Return the (X, Y) coordinate for the center point of the cell that contains the specified text.  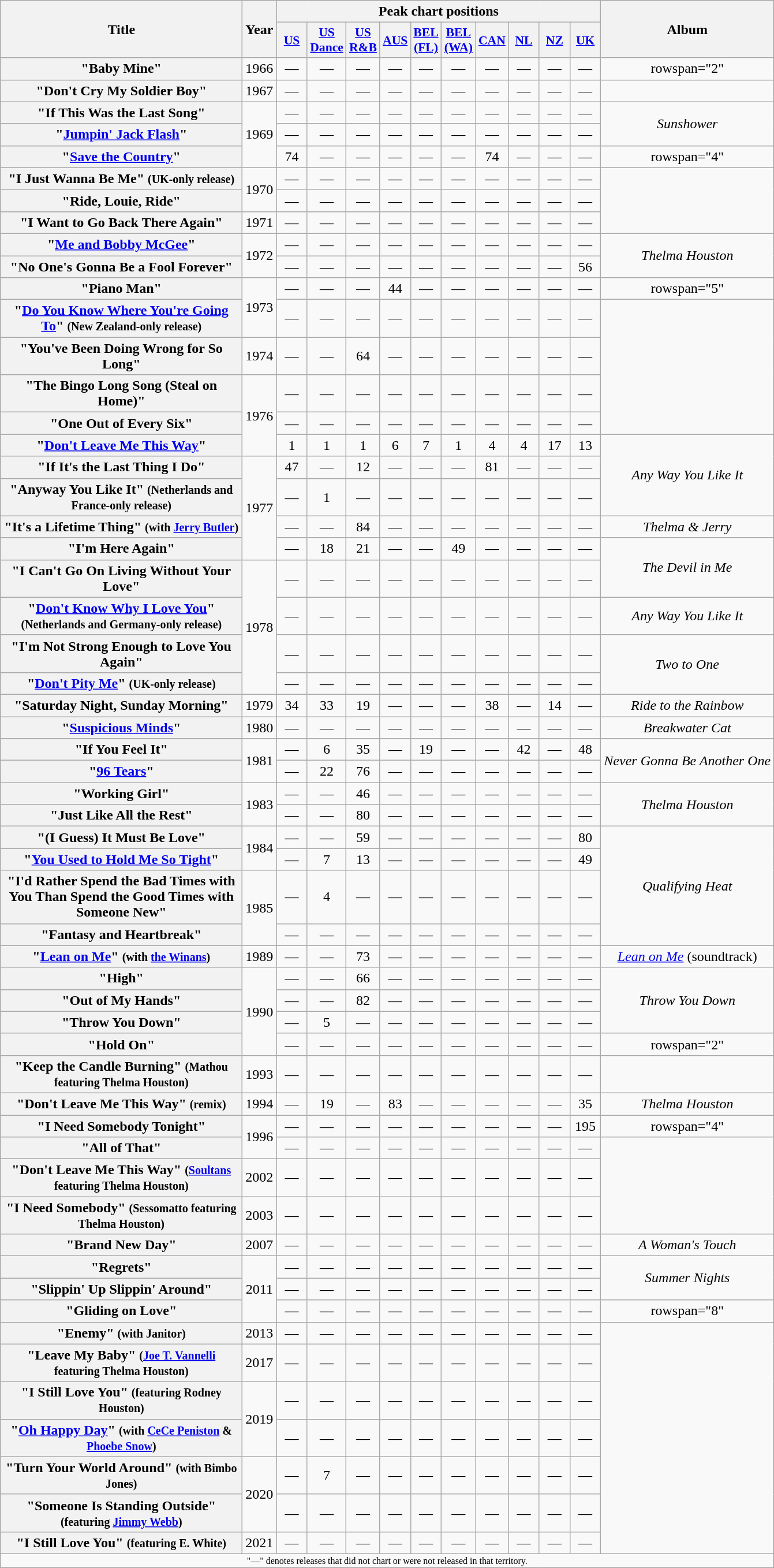
1980 (260, 727)
"No One's Gonna Be a Fool Forever" (121, 266)
76 (363, 772)
33 (327, 705)
BEL (FL) (426, 40)
NL (524, 40)
"Lean on Me" (with the Winans) (121, 956)
81 (492, 467)
18 (327, 549)
1974 (260, 356)
"Baby Mine" (121, 69)
"Ride, Louie, Ride" (121, 200)
Ride to the Rainbow (687, 705)
34 (292, 705)
CAN (492, 40)
2013 (260, 1333)
AUS (395, 40)
"Do You Know Where You're Going To" (New Zealand-only release) (121, 319)
1976 (260, 416)
1985 (260, 908)
"It's a Lifetime Thing" (with Jerry Butler) (121, 527)
47 (292, 467)
"I'd Rather Spend the Bad Times with You Than Spend the Good Times with Someone New" (121, 897)
"You Used to Hold Me So Tight" (121, 859)
Two to One (687, 664)
"I Still Love You" (featuring Rodney Houston) (121, 1400)
1983 (260, 805)
2007 (260, 1245)
1979 (260, 705)
BEL (WA) (458, 40)
"—" denotes releases that did not chart or were not released in that territory. (387, 1560)
48 (585, 750)
2017 (260, 1363)
1973 (260, 307)
"If This Was the Last Song" (121, 113)
21 (363, 549)
12 (363, 467)
Title (121, 29)
The Devil in Me (687, 567)
"Keep the Candle Burning" (Mathou featuring Thelma Houston) (121, 1074)
64 (363, 356)
42 (524, 750)
"Don't Leave Me This Way" (remix) (121, 1104)
82 (363, 1000)
"I Can't Go On Living Without Your Love" (121, 579)
"I Want to Go Back There Again" (121, 222)
66 (363, 978)
1969 (260, 135)
"Don't Leave Me This Way" (121, 445)
2003 (260, 1215)
A Woman's Touch (687, 1245)
"Don't Cry My Soldier Boy" (121, 91)
Never Gonna Be Another One (687, 761)
1967 (260, 91)
2019 (260, 1419)
1970 (260, 189)
"Turn Your World Around" (with Bimbo Jones) (121, 1475)
2020 (260, 1494)
22 (327, 772)
"Don't Know Why I Love You" (Netherlands and Germany-only release) (121, 616)
1989 (260, 956)
"Oh Happy Day" (with CeCe Peniston & Phoebe Snow) (121, 1438)
"I'm Here Again" (121, 549)
1977 (260, 508)
"If You Feel It" (121, 750)
"Don't Pity Me" (UK-only release) (121, 683)
Breakwater Cat (687, 727)
"Me and Bobby McGee" (121, 244)
"I Need Somebody Tonight" (121, 1126)
14 (554, 705)
59 (363, 837)
"High" (121, 978)
"All of That" (121, 1148)
"Leave My Baby" (Joe T. Vannelli featuring Thelma Houston) (121, 1363)
84 (363, 527)
2021 (260, 1543)
Peak chart positions (439, 12)
Thelma & Jerry (687, 527)
"Working Girl" (121, 794)
Qualifying Heat (687, 886)
"You've Been Doing Wrong for So Long" (121, 356)
"(I Guess) It Must Be Love" (121, 837)
"I Still Love You" (featuring E. White) (121, 1543)
"Piano Man" (121, 289)
1990 (260, 1011)
US (292, 40)
"Slippin' Up Slippin' Around" (121, 1289)
"Someone Is Standing Outside" (featuring Jimmy Webb) (121, 1513)
46 (363, 794)
NZ (554, 40)
1981 (260, 761)
Sunshower (687, 124)
"Out of My Hands" (121, 1000)
44 (395, 289)
56 (585, 266)
Summer Nights (687, 1278)
"Don't Leave Me This Way" (Soultans featuring Thelma Houston) (121, 1178)
195 (585, 1126)
"One Out of Every Six" (121, 423)
1971 (260, 222)
rowspan="8" (687, 1311)
Album (687, 29)
"Save the Country" (121, 157)
"Gliding on Love" (121, 1311)
"96 Tears" (121, 772)
"Anyway You Like It" (Netherlands and France-only release) (121, 497)
38 (492, 705)
"I'm Not Strong Enough to Love You Again" (121, 654)
"I Need Somebody" (Sessomatto featuring Thelma Houston) (121, 1215)
US Dance (327, 40)
73 (363, 956)
"I Just Wanna Be Me" (UK-only release) (121, 178)
1984 (260, 848)
2011 (260, 1289)
"The Bingo Long Song (Steal on Home)" (121, 394)
Year (260, 29)
1993 (260, 1074)
"Just Like All the Rest" (121, 815)
UK (585, 40)
US R&B (363, 40)
"Hold On" (121, 1044)
2002 (260, 1178)
5 (327, 1022)
Throw You Down (687, 1000)
"Brand New Day" (121, 1245)
"Enemy" (with Janitor) (121, 1333)
"If It's the Last Thing I Do" (121, 467)
1978 (260, 627)
rowspan="5" (687, 289)
"Suspicious Minds" (121, 727)
1996 (260, 1137)
17 (554, 445)
"Regrets" (121, 1267)
"Saturday Night, Sunday Morning" (121, 705)
"Fantasy and Heartbreak" (121, 934)
Lean on Me (soundtrack) (687, 956)
"Jumpin' Jack Flash" (121, 135)
"Throw You Down" (121, 1022)
1994 (260, 1104)
1966 (260, 69)
83 (395, 1104)
1972 (260, 255)
